Find where the given text appears and provide that cell's center as (x, y) coordinate. 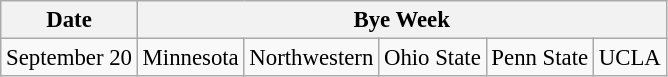
Penn State (540, 58)
UCLA (630, 58)
Date (69, 20)
Minnesota (190, 58)
Ohio State (432, 58)
Northwestern (312, 58)
September 20 (69, 58)
Bye Week (402, 20)
